Pinpoint the cell where the given text exists, returning its (x, y) midpoint coordinate. 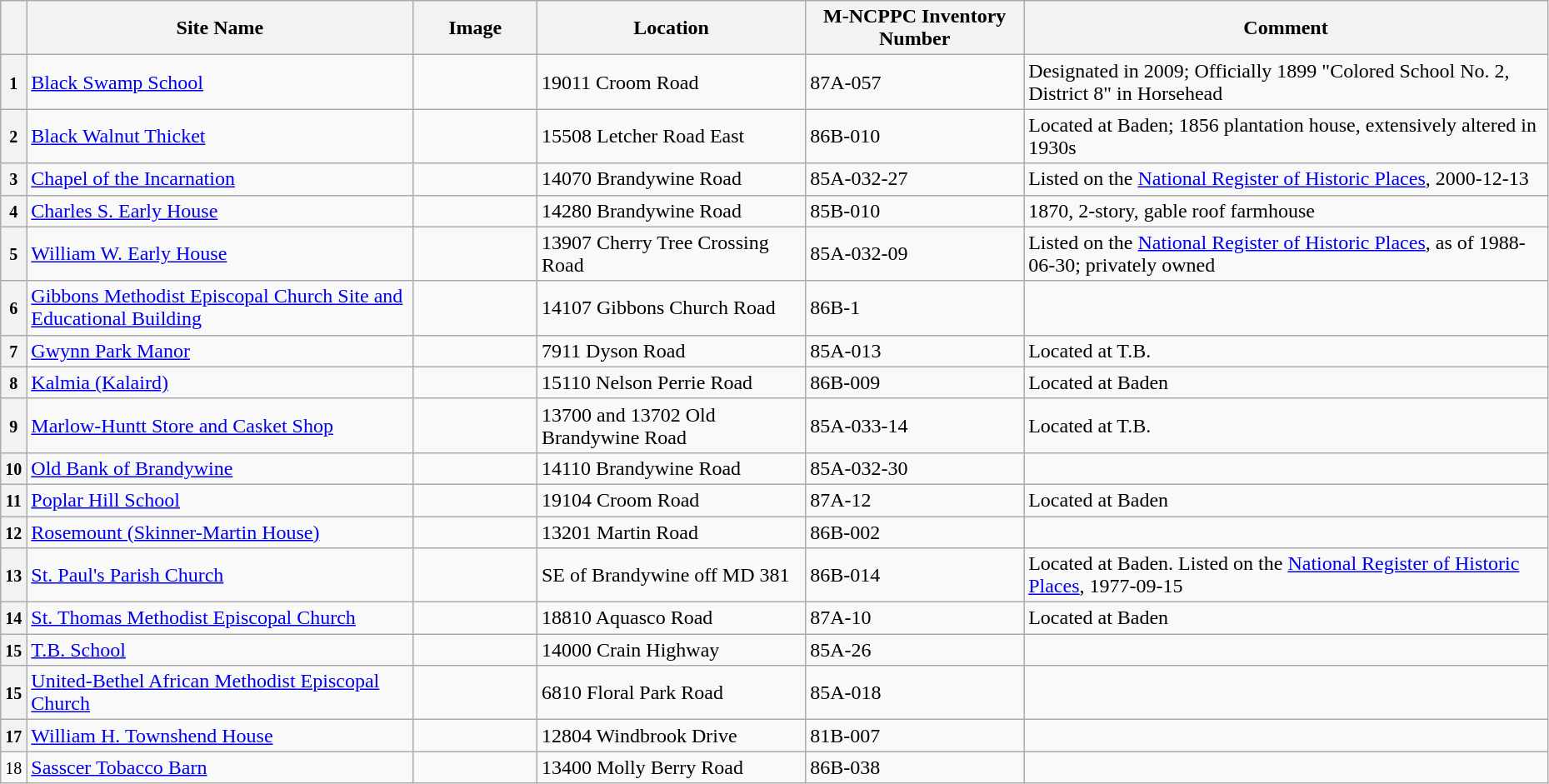
Rosemount (Skinner-Martin House) (220, 532)
Kalmia (Kalaird) (220, 382)
14110 Brandywine Road (671, 468)
87A-057 (915, 82)
Black Swamp School (220, 82)
14070 Brandywine Road (671, 179)
2 (13, 137)
Chapel of the Incarnation (220, 179)
18 (13, 767)
Listed on the National Register of Historic Places, 2000-12-13 (1287, 179)
13400 Molly Berry Road (671, 767)
12 (13, 532)
87A-10 (915, 618)
13700 and 13702 Old Brandywine Road (671, 425)
1 (13, 82)
T.B. School (220, 650)
Poplar Hill School (220, 500)
14000 Crain Highway (671, 650)
Gibbons Methodist Episcopal Church Site and Educational Building (220, 308)
15110 Nelson Perrie Road (671, 382)
86B-002 (915, 532)
19104 Croom Road (671, 500)
85A-032-09 (915, 253)
Charles S. Early House (220, 211)
Designated in 2009; Officially 1899 "Colored School No. 2, District 8" in Horsehead (1287, 82)
M-NCPPC Inventory Number (915, 28)
86B-009 (915, 382)
13201 Martin Road (671, 532)
85A-013 (915, 351)
Image (475, 28)
6 (13, 308)
Site Name (220, 28)
7 (13, 351)
86B-1 (915, 308)
86B-038 (915, 767)
14 (13, 618)
St. Thomas Methodist Episcopal Church (220, 618)
Old Bank of Brandywine (220, 468)
Located at Baden. Listed on the National Register of Historic Places, 1977-09-15 (1287, 575)
85A-26 (915, 650)
5 (13, 253)
Gwynn Park Manor (220, 351)
87A-12 (915, 500)
United-Bethel African Methodist Episcopal Church (220, 693)
Sasscer Tobacco Barn (220, 767)
14107 Gibbons Church Road (671, 308)
85A-032-30 (915, 468)
15508 Letcher Road East (671, 137)
3 (13, 179)
85A-018 (915, 693)
17 (13, 736)
10 (13, 468)
Comment (1287, 28)
81B-007 (915, 736)
William H. Townshend House (220, 736)
86B-014 (915, 575)
85B-010 (915, 211)
19011 Croom Road (671, 82)
Black Walnut Thicket (220, 137)
14280 Brandywine Road (671, 211)
William W. Early House (220, 253)
85A-032-27 (915, 179)
7911 Dyson Road (671, 351)
SE of Brandywine off MD 381 (671, 575)
86B-010 (915, 137)
6810 Floral Park Road (671, 693)
Listed on the National Register of Historic Places, as of 1988-06-30; privately owned (1287, 253)
Marlow-Huntt Store and Casket Shop (220, 425)
1870, 2-story, gable roof farmhouse (1287, 211)
St. Paul's Parish Church (220, 575)
13 (13, 575)
85A-033-14 (915, 425)
Located at Baden; 1856 plantation house, extensively altered in 1930s (1287, 137)
4 (13, 211)
12804 Windbrook Drive (671, 736)
13907 Cherry Tree Crossing Road (671, 253)
11 (13, 500)
9 (13, 425)
Location (671, 28)
18810 Aquasco Road (671, 618)
8 (13, 382)
